Capture the cell that displays the provided text and extract its [X, Y] central coordinate. 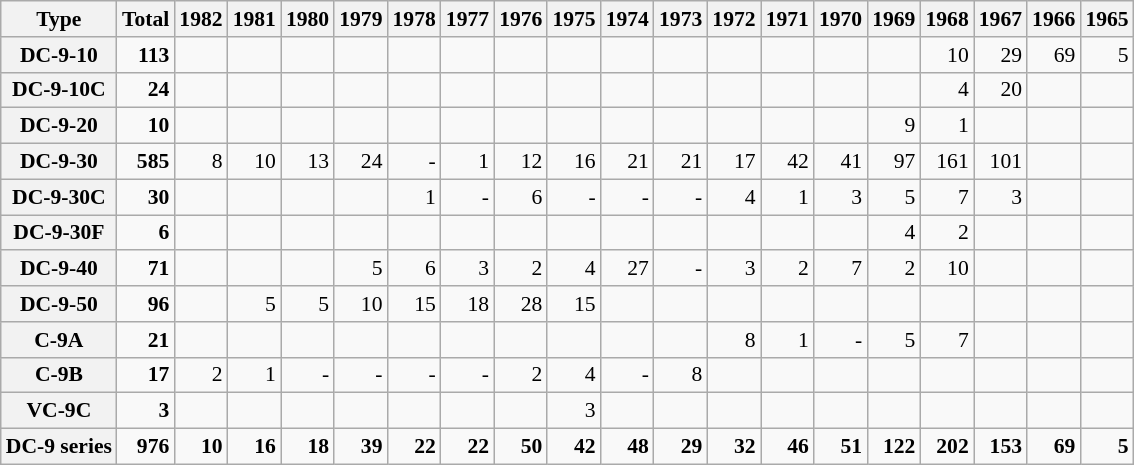
DC-9-40 [59, 269]
DC-9-30F [59, 233]
1976 [520, 19]
DC-9-10C [59, 90]
13 [308, 162]
Type [59, 19]
DC-9-30 [59, 162]
30 [146, 197]
1966 [1054, 19]
1974 [628, 19]
48 [628, 447]
1981 [254, 19]
41 [840, 162]
202 [946, 447]
DC-9 series [59, 447]
97 [894, 162]
1968 [946, 19]
DC-9-30C [59, 197]
32 [734, 447]
976 [146, 447]
50 [520, 447]
1979 [360, 19]
27 [628, 269]
9 [894, 126]
C-9B [59, 375]
Total [146, 19]
C-9A [59, 340]
585 [146, 162]
1980 [308, 19]
1971 [788, 19]
161 [946, 162]
1967 [1000, 19]
101 [1000, 162]
51 [840, 447]
1970 [840, 19]
122 [894, 447]
46 [788, 447]
VC-9C [59, 411]
DC-9-10 [59, 55]
20 [1000, 90]
96 [146, 304]
12 [520, 162]
DC-9-20 [59, 126]
28 [520, 304]
1982 [200, 19]
113 [146, 55]
153 [1000, 447]
1975 [574, 19]
71 [146, 269]
1977 [468, 19]
1973 [680, 19]
1965 [1106, 19]
1972 [734, 19]
1969 [894, 19]
39 [360, 447]
1978 [414, 19]
DC-9-50 [59, 304]
